Scan for the cell matching the given text and deliver its [X, Y] coordinate at center. 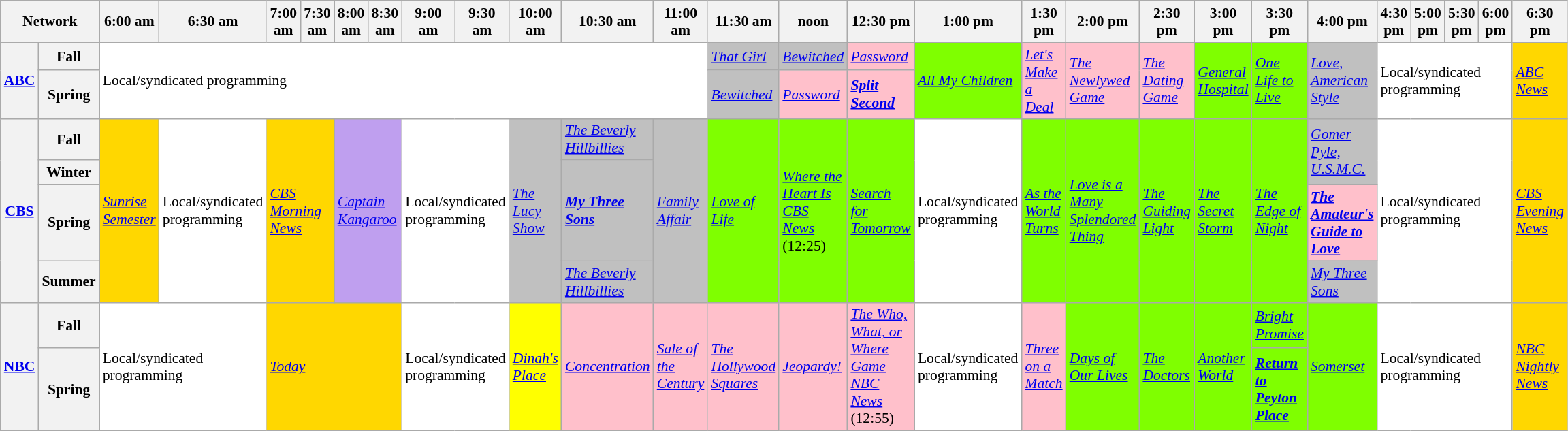
The Who, What, or Where GameNBC News (12:55) [881, 366]
NBC Nightly News [1540, 366]
3:30 pm [1280, 22]
One Life to Live [1280, 80]
Jeopardy! [813, 366]
The Newlywed Game [1103, 80]
Gomer Pyle, U.S.M.C. [1342, 151]
9:00 am [428, 22]
NBC [20, 366]
The Hollywood Squares [743, 366]
4:00 pm [1342, 22]
2:00 pm [1103, 22]
11:00 am [681, 22]
6:00 am [129, 22]
11:30 am [743, 22]
Split Second [881, 95]
5:30 pm [1462, 22]
Another World [1223, 366]
ABC News [1540, 80]
That Girl [743, 56]
The Guiding Light [1167, 210]
Somerset [1342, 366]
Love of Life [743, 210]
Love is a Many Splendored Thing [1103, 210]
Days of Our Lives [1103, 366]
10:30 am [607, 22]
1:30 pm [1043, 22]
10:00 am [535, 22]
Winter [68, 173]
3:00 pm [1223, 22]
12:30 pm [881, 22]
Network [50, 22]
The Amateur's Guide to Love [1342, 223]
All My Children [968, 80]
Dinah's Place [535, 366]
As the World Turns [1043, 210]
CBS Morning News [300, 210]
Three on a Match [1043, 366]
Return to Peyton Place [1280, 389]
General Hospital [1223, 80]
9:30 am [482, 22]
The Edge of Night [1280, 210]
Today [334, 366]
Summer [68, 282]
5:00 pm [1428, 22]
6:00 pm [1496, 22]
Family Affair [681, 210]
Where the Heart IsCBS News (12:25) [813, 210]
Love, American Style [1342, 80]
Bright Promise [1280, 325]
The Secret Storm [1223, 210]
8:30 am [385, 22]
6:30 pm [1540, 22]
ABC [20, 80]
6:30 am [213, 22]
The Dating Game [1167, 80]
CBS [20, 210]
4:30 pm [1394, 22]
7:30 am [317, 22]
1:00 pm [968, 22]
The Lucy Show [535, 210]
noon [813, 22]
Sale of the Century [681, 366]
The Doctors [1167, 366]
7:00 am [283, 22]
8:00 am [351, 22]
Search for Tomorrow [881, 210]
2:30 pm [1167, 22]
Captain Kangaroo [368, 210]
Let's Make a Deal [1043, 80]
CBS Evening News [1540, 210]
Sunrise Semester [129, 210]
Concentration [607, 366]
